Return (X, Y) of the center of cell containing provided text 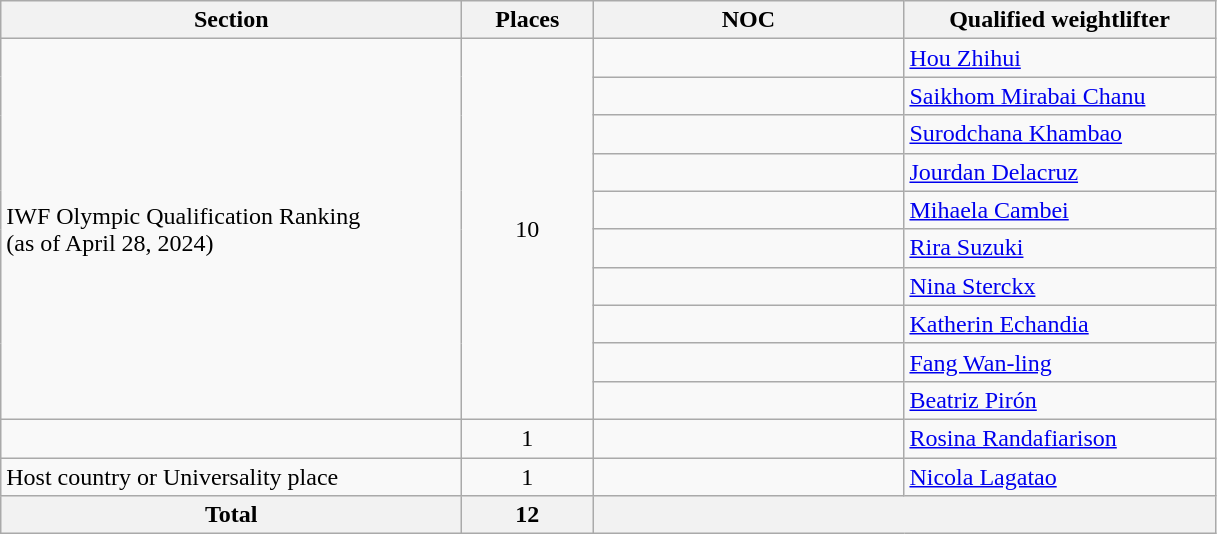
Places (528, 20)
Beatriz Pirón (1060, 400)
Jourdan Delacruz (1060, 172)
10 (528, 230)
Section (232, 20)
Rosina Randafiarison (1060, 438)
Surodchana Khambao (1060, 134)
Total (232, 515)
Nicola Lagatao (1060, 477)
NOC (748, 20)
Host country or Universality place (232, 477)
Rira Suzuki (1060, 248)
12 (528, 515)
Mihaela Cambei (1060, 210)
Nina Sterckx (1060, 286)
IWF Olympic Qualification Ranking(as of April 28, 2024) (232, 230)
Saikhom Mirabai Chanu (1060, 96)
Katherin Echandia (1060, 324)
Hou Zhihui (1060, 58)
Fang Wan-ling (1060, 362)
Qualified weightlifter (1060, 20)
